Output the (x, y) coordinate of the center of the cell containing the given text.  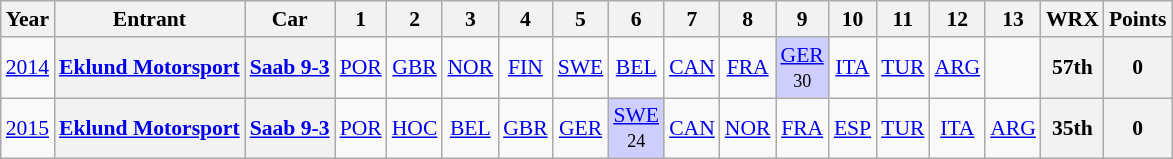
Year (28, 19)
35th (1072, 128)
4 (526, 19)
Car (290, 19)
5 (581, 19)
GER30 (802, 68)
57th (1072, 68)
Points (1138, 19)
FIN (526, 68)
GER (581, 128)
2 (415, 19)
ESP (852, 128)
11 (902, 19)
10 (852, 19)
2014 (28, 68)
7 (692, 19)
2015 (28, 128)
SWE (581, 68)
8 (748, 19)
12 (957, 19)
WRX (1072, 19)
6 (636, 19)
9 (802, 19)
HOC (415, 128)
3 (470, 19)
13 (1013, 19)
Entrant (150, 19)
1 (361, 19)
SWE24 (636, 128)
